Determine the [x, y] coordinate at the center of the cell enclosing the given text.  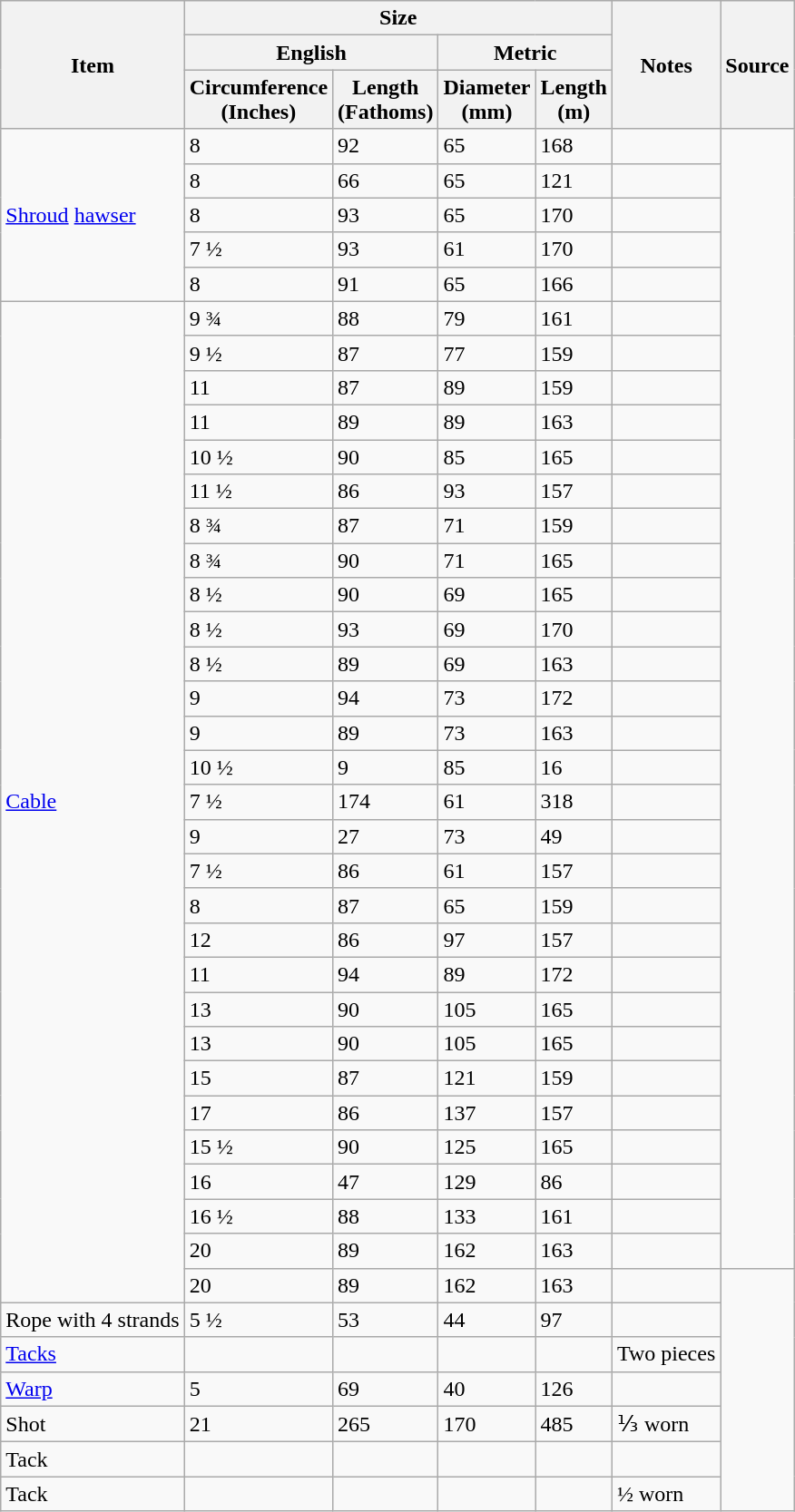
Length(m) [574, 100]
27 [386, 836]
Shot [93, 1424]
15 ½ [258, 1147]
91 [386, 284]
Tacks [93, 1354]
Diameter(mm) [486, 100]
44 [486, 1320]
Shroud hawser [93, 215]
15 [258, 1078]
92 [386, 146]
168 [574, 146]
Circumference(Inches) [258, 100]
40 [486, 1389]
265 [386, 1424]
½ worn [666, 1494]
⅓ worn [666, 1424]
Item [93, 65]
9 ½ [258, 353]
Rope with 4 strands [93, 1320]
53 [386, 1320]
49 [574, 836]
126 [574, 1389]
English [311, 53]
11 ½ [258, 492]
Source [757, 65]
Warp [93, 1389]
12 [258, 940]
Size [397, 18]
5 ½ [258, 1320]
66 [386, 180]
166 [574, 284]
5 [258, 1389]
Notes [666, 65]
133 [486, 1216]
318 [574, 802]
Metric [525, 53]
129 [486, 1182]
Cable [93, 802]
Length(Fathoms) [386, 100]
47 [386, 1182]
9 ¾ [258, 318]
137 [486, 1113]
Two pieces [666, 1354]
79 [486, 318]
77 [486, 353]
174 [386, 802]
16 ½ [258, 1216]
125 [486, 1147]
17 [258, 1113]
21 [258, 1424]
485 [574, 1424]
